Pinpoint the cell where the given text exists, returning its [x, y] midpoint coordinate. 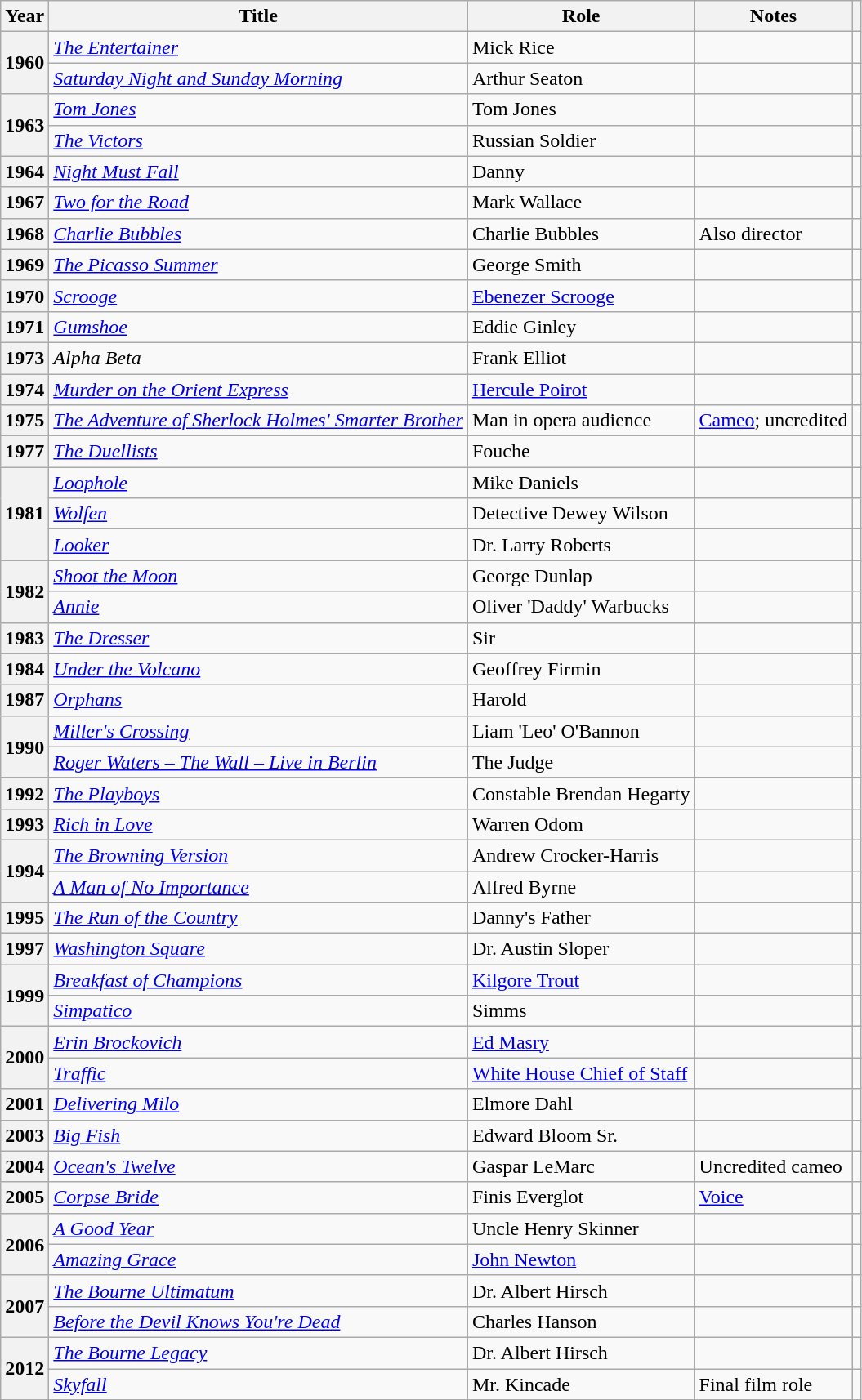
Amazing Grace [258, 1260]
Simms [581, 1011]
Looker [258, 545]
2012 [25, 1368]
Danny [581, 172]
Washington Square [258, 949]
Danny's Father [581, 918]
The Browning Version [258, 855]
2005 [25, 1197]
Rich in Love [258, 824]
Kilgore Trout [581, 980]
Ocean's Twelve [258, 1166]
Mr. Kincade [581, 1384]
1993 [25, 824]
Role [581, 16]
1973 [25, 358]
Constable Brendan Hegarty [581, 793]
1992 [25, 793]
1982 [25, 591]
Miller's Crossing [258, 731]
2004 [25, 1166]
Annie [258, 607]
The Dresser [258, 638]
Alfred Byrne [581, 886]
1970 [25, 296]
Liam 'Leo' O'Bannon [581, 731]
Man in opera audience [581, 421]
Cameo; uncredited [773, 421]
Finis Everglot [581, 1197]
2003 [25, 1135]
Wolfen [258, 514]
Murder on the Orient Express [258, 390]
2007 [25, 1306]
The Duellists [258, 452]
Title [258, 16]
The Bourne Legacy [258, 1353]
1995 [25, 918]
A Good Year [258, 1228]
2006 [25, 1244]
Under the Volcano [258, 669]
Sir [581, 638]
2001 [25, 1104]
Year [25, 16]
Geoffrey Firmin [581, 669]
1984 [25, 669]
Alpha Beta [258, 358]
The Bourne Ultimatum [258, 1291]
Before the Devil Knows You're Dead [258, 1322]
White House Chief of Staff [581, 1073]
Edward Bloom Sr. [581, 1135]
1987 [25, 700]
Orphans [258, 700]
Breakfast of Champions [258, 980]
Also director [773, 234]
Big Fish [258, 1135]
A Man of No Importance [258, 886]
George Smith [581, 265]
Russian Soldier [581, 140]
The Picasso Summer [258, 265]
Andrew Crocker-Harris [581, 855]
Elmore Dahl [581, 1104]
Skyfall [258, 1384]
Two for the Road [258, 203]
The Victors [258, 140]
Dr. Larry Roberts [581, 545]
Ebenezer Scrooge [581, 296]
Fouche [581, 452]
Night Must Fall [258, 172]
Voice [773, 1197]
1964 [25, 172]
The Adventure of Sherlock Holmes' Smarter Brother [258, 421]
1963 [25, 125]
1967 [25, 203]
The Entertainer [258, 47]
The Run of the Country [258, 918]
1990 [25, 747]
Frank Elliot [581, 358]
Roger Waters – The Wall – Live in Berlin [258, 762]
Harold [581, 700]
Eddie Ginley [581, 327]
Ed Masry [581, 1042]
Delivering Milo [258, 1104]
Corpse Bride [258, 1197]
1999 [25, 996]
The Playboys [258, 793]
Notes [773, 16]
Oliver 'Daddy' Warbucks [581, 607]
Uncredited cameo [773, 1166]
Dr. Austin Sloper [581, 949]
Erin Brockovich [258, 1042]
1983 [25, 638]
Final film role [773, 1384]
Mark Wallace [581, 203]
Hercule Poirot [581, 390]
1969 [25, 265]
Gaspar LeMarc [581, 1166]
Arthur Seaton [581, 78]
Mike Daniels [581, 483]
1977 [25, 452]
Saturday Night and Sunday Morning [258, 78]
1981 [25, 514]
Detective Dewey Wilson [581, 514]
1968 [25, 234]
Simpatico [258, 1011]
John Newton [581, 1260]
Warren Odom [581, 824]
Gumshoe [258, 327]
Traffic [258, 1073]
The Judge [581, 762]
1994 [25, 871]
Charles Hanson [581, 1322]
2000 [25, 1058]
Uncle Henry Skinner [581, 1228]
1971 [25, 327]
George Dunlap [581, 576]
Scrooge [258, 296]
1997 [25, 949]
Loophole [258, 483]
1974 [25, 390]
Mick Rice [581, 47]
Shoot the Moon [258, 576]
1960 [25, 63]
1975 [25, 421]
